From the cell containing the given text, extract its center point as [x, y] coordinate. 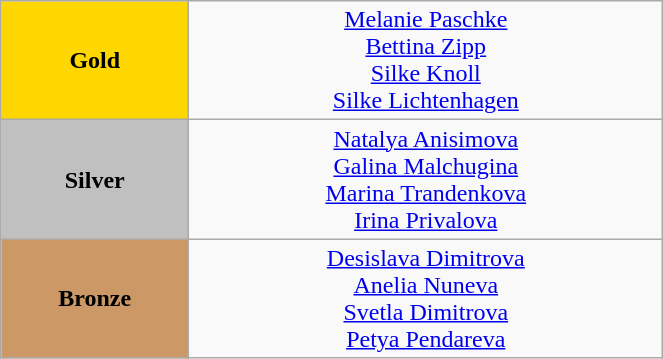
Desislava DimitrovaAnelia NunevaSvetla DimitrovaPetya Pendareva [426, 298]
Melanie PaschkeBettina ZippSilke KnollSilke Lichtenhagen [426, 60]
Natalya AnisimovaGalina MalchuginaMarina TrandenkovaIrina Privalova [426, 180]
Gold [95, 60]
Silver [95, 180]
Bronze [95, 298]
